Return the (x, y) coordinate for the center point of the cell that contains the specified text.  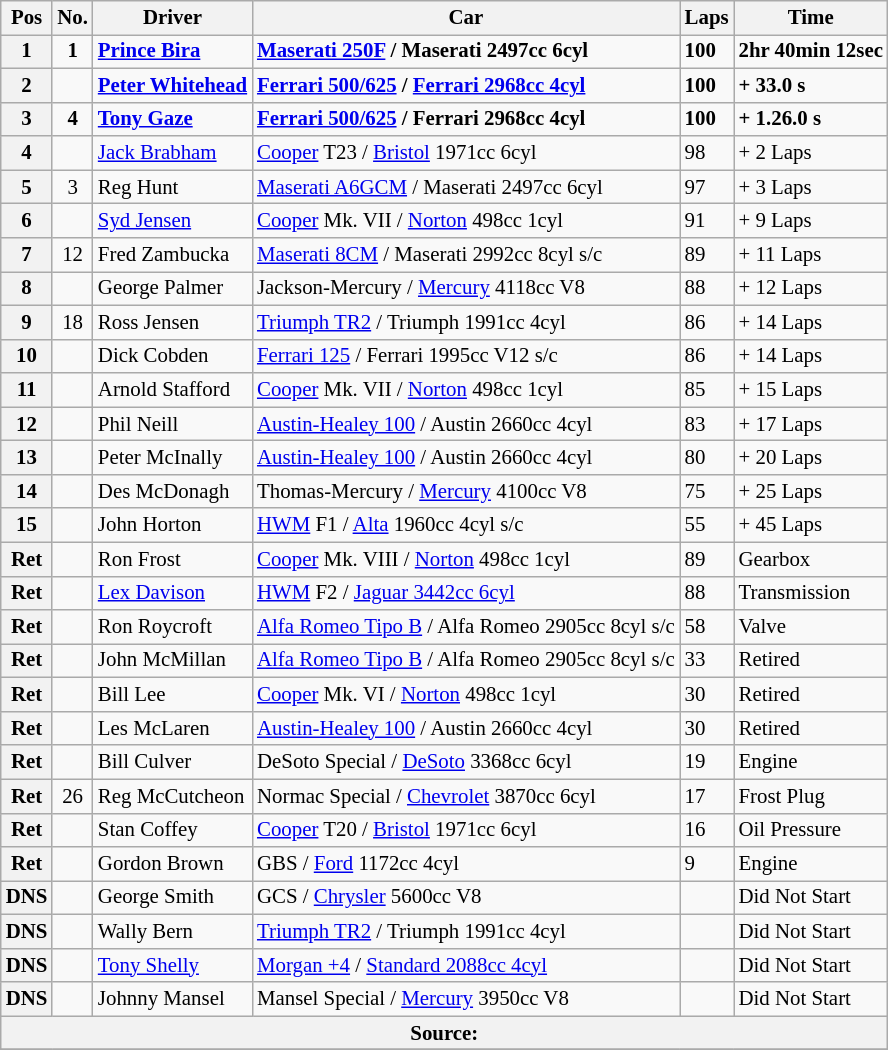
83 (707, 424)
+ 17 Laps (811, 424)
Reg Hunt (172, 187)
85 (707, 390)
Wally Bern (172, 931)
Syd Jensen (172, 221)
DeSoto Special / DeSoto 3368cc 6cyl (466, 762)
George Palmer (172, 288)
Maserati A6GCM / Maserati 2497cc 6cyl (466, 187)
Maserati 250F / Maserati 2497cc 6cyl (466, 51)
Laps (707, 18)
+ 33.0 s (811, 85)
Arnold Stafford (172, 390)
10 (27, 356)
Prince Bira (172, 51)
19 (707, 762)
Les McLaren (172, 728)
Thomas-Mercury / Mercury 4100cc V8 (466, 491)
+ 25 Laps (811, 491)
80 (707, 458)
14 (27, 491)
Normac Special / Chevrolet 3870cc 6cyl (466, 796)
Pos (27, 18)
Reg McCutcheon (172, 796)
Time (811, 18)
Stan Coffey (172, 830)
George Smith (172, 898)
Driver (172, 18)
Cooper T20 / Bristol 1971cc 6cyl (466, 830)
Maserati 8CM / Maserati 2992cc 8cyl s/c (466, 255)
Car (466, 18)
GCS / Chrysler 5600cc V8 (466, 898)
Valve (811, 627)
7 (27, 255)
13 (27, 458)
Johnny Mansel (172, 999)
58 (707, 627)
Tony Shelly (172, 965)
Cooper Mk. VIII / Norton 498cc 1cyl (466, 559)
Bill Culver (172, 762)
Peter Whitehead (172, 85)
15 (27, 525)
Tony Gaze (172, 119)
HWM F1 / Alta 1960cc 4cyl s/c (466, 525)
Mansel Special / Mercury 3950cc V8 (466, 999)
8 (27, 288)
+ 3 Laps (811, 187)
Ferrari 125 / Ferrari 1995cc V12 s/c (466, 356)
Ron Frost (172, 559)
6 (27, 221)
+ 20 Laps (811, 458)
Peter McInally (172, 458)
Source: (444, 1033)
97 (707, 187)
+ 45 Laps (811, 525)
GBS / Ford 1172cc 4cyl (466, 864)
Gordon Brown (172, 864)
John McMillan (172, 661)
Morgan +4 / Standard 2088cc 4cyl (466, 965)
17 (707, 796)
+ 9 Laps (811, 221)
91 (707, 221)
+ 15 Laps (811, 390)
Gearbox (811, 559)
HWM F2 / Jaguar 3442cc 6cyl (466, 593)
Phil Neill (172, 424)
18 (72, 322)
Fred Zambucka (172, 255)
Ron Roycroft (172, 627)
No. (72, 18)
Jackson-Mercury / Mercury 4118cc V8 (466, 288)
55 (707, 525)
Oil Pressure (811, 830)
+ 11 Laps (811, 255)
16 (707, 830)
+ 12 Laps (811, 288)
+ 2 Laps (811, 153)
Frost Plug (811, 796)
5 (27, 187)
Des McDonagh (172, 491)
98 (707, 153)
Cooper Mk. VI / Norton 498cc 1cyl (466, 695)
2hr 40min 12sec (811, 51)
33 (707, 661)
2 (27, 85)
Cooper T23 / Bristol 1971cc 6cyl (466, 153)
Bill Lee (172, 695)
+ 1.26.0 s (811, 119)
Dick Cobden (172, 356)
11 (27, 390)
John Horton (172, 525)
Ross Jensen (172, 322)
26 (72, 796)
75 (707, 491)
Transmission (811, 593)
Lex Davison (172, 593)
Jack Brabham (172, 153)
